Return (x, y) of the center of cell containing provided text 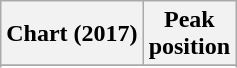
Chart (2017) (72, 34)
Peak position (189, 34)
